Capture the cell that displays the provided text and extract its [x, y] central coordinate. 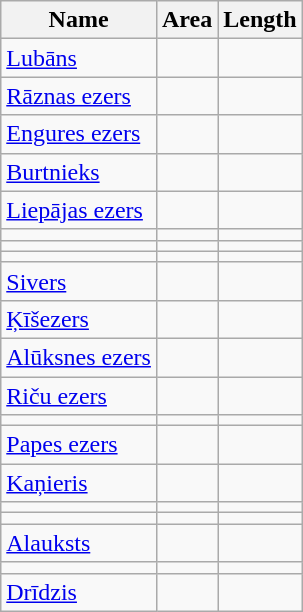
Length [260, 20]
Lubāns [79, 58]
Name [79, 20]
Area [186, 20]
Rāznas ezers [79, 96]
Riču ezers [79, 395]
Alauksts [79, 543]
Ķīšezers [79, 319]
Sivers [79, 281]
Liepājas ezers [79, 210]
Engures ezers [79, 134]
Drīdzis [79, 592]
Kaņieris [79, 483]
Burtnieks [79, 172]
Alūksnes ezers [79, 357]
Papes ezers [79, 445]
